Capture the cell that displays the provided text and extract its (X, Y) central coordinate. 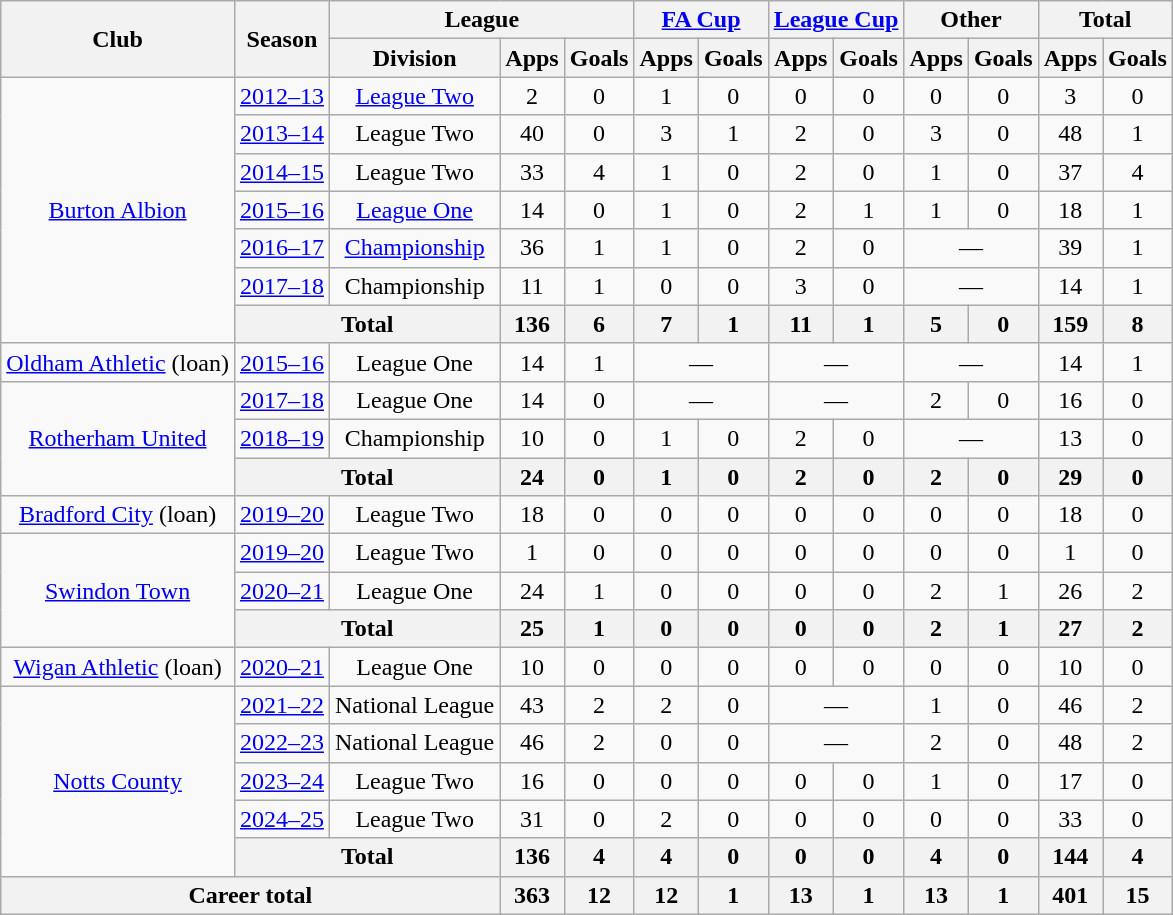
FA Cup (701, 20)
2016–17 (282, 248)
Rotherham United (118, 438)
2021–22 (282, 705)
40 (532, 134)
401 (1070, 895)
Career total (250, 895)
17 (1070, 781)
Notts County (118, 781)
159 (1070, 324)
5 (936, 324)
2018–19 (282, 438)
Burton Albion (118, 210)
Wigan Athletic (loan) (118, 667)
Oldham Athletic (loan) (118, 362)
36 (532, 248)
Division (414, 58)
2014–15 (282, 172)
37 (1070, 172)
43 (532, 705)
8 (1138, 324)
6 (599, 324)
26 (1070, 591)
7 (666, 324)
25 (532, 629)
144 (1070, 857)
League (481, 20)
2023–24 (282, 781)
Club (118, 39)
League Cup (836, 20)
363 (532, 895)
Other (971, 20)
Swindon Town (118, 591)
2022–23 (282, 743)
39 (1070, 248)
2024–25 (282, 819)
2013–14 (282, 134)
2012–13 (282, 96)
Bradford City (loan) (118, 515)
31 (532, 819)
15 (1138, 895)
Season (282, 39)
27 (1070, 629)
29 (1070, 477)
